Extract the (X, Y) coordinate from the center of the cell holding the provided text.  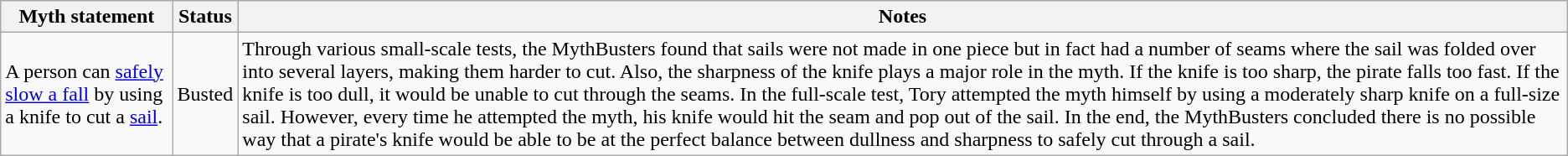
Notes (903, 17)
Myth statement (87, 17)
Status (205, 17)
A person can safely slow a fall by using a knife to cut a sail. (87, 94)
Busted (205, 94)
